Scan for the cell matching the given text and deliver its (X, Y) coordinate at center. 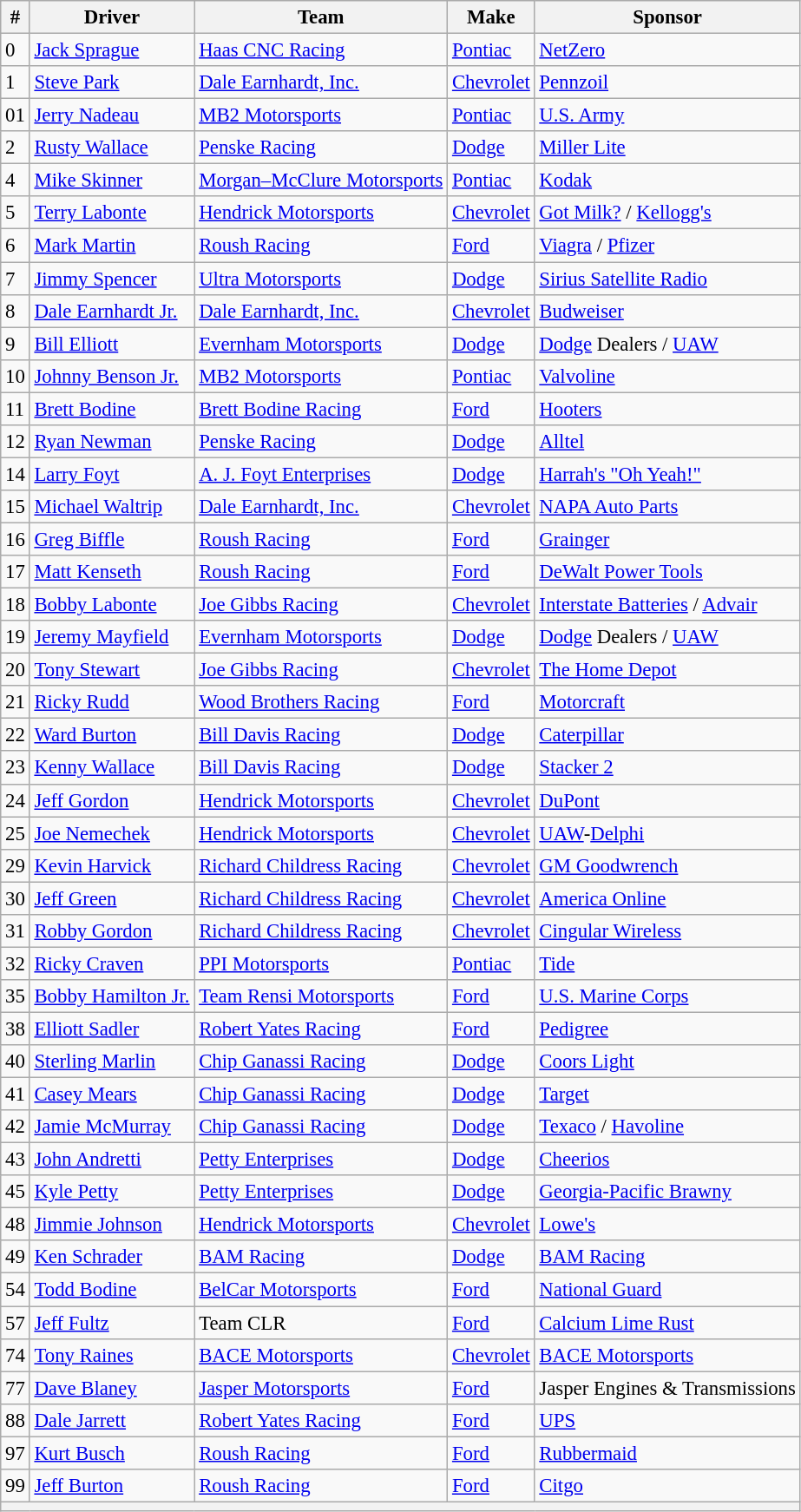
23 (16, 768)
Miller Lite (667, 148)
Alltel (667, 442)
16 (16, 539)
0 (16, 50)
Georgia-Pacific Brawny (667, 1192)
Ultra Motorsports (321, 279)
Bobby Hamilton Jr. (112, 996)
Caterpillar (667, 735)
2 (16, 148)
Lowe's (667, 1225)
12 (16, 442)
Michael Waltrip (112, 507)
Jeff Burton (112, 1486)
Dale Earnhardt Jr. (112, 311)
Steve Park (112, 82)
BelCar Motorsports (321, 1290)
Jasper Motorsports (321, 1388)
43 (16, 1160)
Bobby Labonte (112, 605)
Kodak (667, 181)
Haas CNC Racing (321, 50)
Ken Schrader (112, 1258)
Tony Raines (112, 1355)
Jasper Engines & Transmissions (667, 1388)
Ward Burton (112, 735)
Ricky Rudd (112, 702)
Jimmy Spencer (112, 279)
9 (16, 344)
4 (16, 181)
Citgo (667, 1486)
Cingular Wireless (667, 931)
20 (16, 670)
Kevin Harvick (112, 865)
Sirius Satellite Radio (667, 279)
Team (321, 17)
Jerry Nadeau (112, 115)
42 (16, 1127)
10 (16, 376)
Wood Brothers Racing (321, 702)
1 (16, 82)
77 (16, 1388)
Greg Biffle (112, 539)
Stacker 2 (667, 768)
32 (16, 963)
24 (16, 800)
Sponsor (667, 17)
The Home Depot (667, 670)
NetZero (667, 50)
# (16, 17)
Make (491, 17)
Driver (112, 17)
57 (16, 1323)
DeWalt Power Tools (667, 572)
15 (16, 507)
A. J. Foyt Enterprises (321, 474)
17 (16, 572)
Target (667, 1095)
88 (16, 1420)
Cheerios (667, 1160)
Kenny Wallace (112, 768)
John Andretti (112, 1160)
Harrah's "Oh Yeah!" (667, 474)
Jack Sprague (112, 50)
Jeff Fultz (112, 1323)
UAW-Delphi (667, 833)
Bill Elliott (112, 344)
Jamie McMurray (112, 1127)
Kurt Busch (112, 1453)
74 (16, 1355)
Johnny Benson Jr. (112, 376)
Rusty Wallace (112, 148)
Jeff Gordon (112, 800)
Rubbermaid (667, 1453)
Team CLR (321, 1323)
Ricky Craven (112, 963)
01 (16, 115)
Mike Skinner (112, 181)
5 (16, 213)
40 (16, 1062)
Dale Jarrett (112, 1420)
41 (16, 1095)
Interstate Batteries / Advair (667, 605)
30 (16, 898)
Casey Mears (112, 1095)
Calcium Lime Rust (667, 1323)
GM Goodwrench (667, 865)
18 (16, 605)
Mark Martin (112, 246)
Robby Gordon (112, 931)
35 (16, 996)
Jeff Green (112, 898)
Elliott Sadler (112, 1029)
Team Rensi Motorsports (321, 996)
99 (16, 1486)
Motorcraft (667, 702)
6 (16, 246)
National Guard (667, 1290)
Terry Labonte (112, 213)
Brett Bodine Racing (321, 409)
Grainger (667, 539)
Valvoline (667, 376)
Sterling Marlin (112, 1062)
Jeremy Mayfield (112, 637)
Pedigree (667, 1029)
NAPA Auto Parts (667, 507)
PPI Motorsports (321, 963)
54 (16, 1290)
Larry Foyt (112, 474)
Todd Bodine (112, 1290)
7 (16, 279)
UPS (667, 1420)
Texaco / Havoline (667, 1127)
Budweiser (667, 311)
14 (16, 474)
48 (16, 1225)
U.S. Marine Corps (667, 996)
Morgan–McClure Motorsports (321, 181)
Joe Nemechek (112, 833)
Coors Light (667, 1062)
Tide (667, 963)
Got Milk? / Kellogg's (667, 213)
38 (16, 1029)
22 (16, 735)
Pennzoil (667, 82)
8 (16, 311)
Ryan Newman (112, 442)
97 (16, 1453)
America Online (667, 898)
Tony Stewart (112, 670)
Kyle Petty (112, 1192)
45 (16, 1192)
29 (16, 865)
Dave Blaney (112, 1388)
19 (16, 637)
25 (16, 833)
Matt Kenseth (112, 572)
Jimmie Johnson (112, 1225)
Brett Bodine (112, 409)
U.S. Army (667, 115)
Viagra / Pfizer (667, 246)
21 (16, 702)
DuPont (667, 800)
11 (16, 409)
31 (16, 931)
49 (16, 1258)
Hooters (667, 409)
